Return the (X, Y) coordinate for the center point of the cell that contains the specified text.  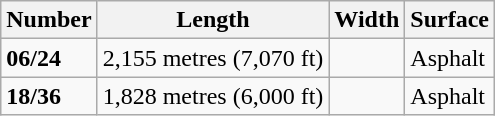
18/36 (49, 96)
Surface (450, 20)
2,155 metres (7,070 ft) (213, 58)
Number (49, 20)
Width (367, 20)
06/24 (49, 58)
Length (213, 20)
1,828 metres (6,000 ft) (213, 96)
